Search for the cell housing the specified text and yield its [X, Y] center coordinate. 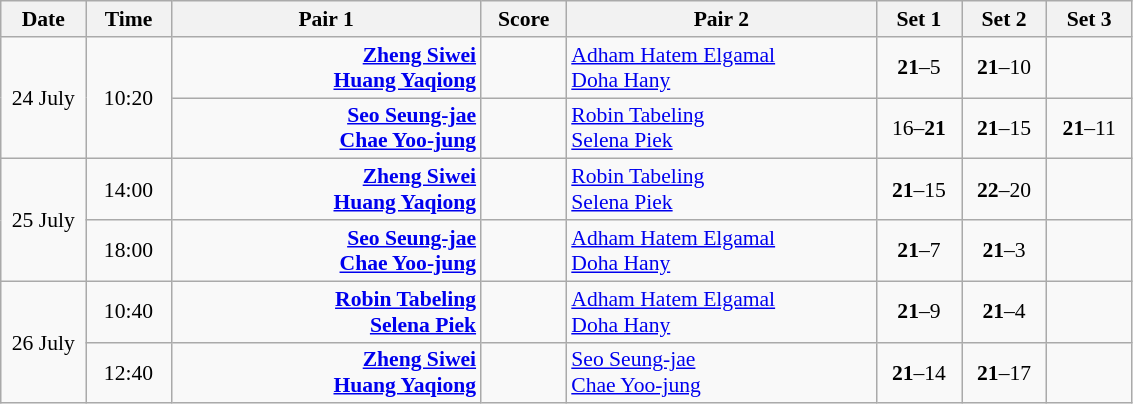
18:00 [128, 250]
10:20 [128, 98]
Set 3 [1090, 19]
Pair 2 [721, 19]
21–3 [1004, 250]
Set 2 [1004, 19]
25 July [44, 220]
21–7 [918, 250]
Time [128, 19]
21–11 [1090, 128]
21–14 [918, 372]
Date [44, 19]
10:40 [128, 312]
12:40 [128, 372]
21–9 [918, 312]
21–4 [1004, 312]
14:00 [128, 190]
16–21 [918, 128]
Set 1 [918, 19]
22–20 [1004, 190]
26 July [44, 342]
24 July [44, 98]
Score [524, 19]
Pair 1 [326, 19]
21–10 [1004, 68]
21–17 [1004, 372]
21–5 [918, 68]
